Return the [x, y] coordinate for the center point of the cell that contains the specified text.  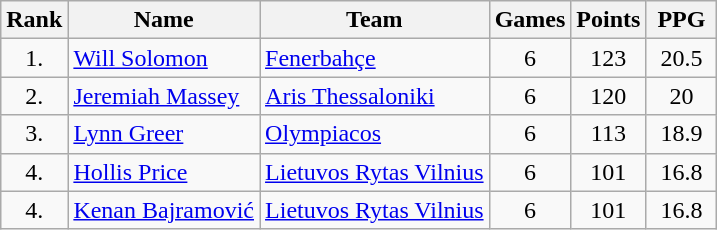
Jeremiah Massey [164, 96]
Kenan Bajramović [164, 210]
1. [34, 58]
20 [682, 96]
Hollis Price [164, 172]
Will Solomon [164, 58]
2. [34, 96]
Rank [34, 20]
PPG [682, 20]
3. [34, 134]
Lynn Greer [164, 134]
123 [608, 58]
20.5 [682, 58]
18.9 [682, 134]
Fenerbahçe [375, 58]
Team [375, 20]
113 [608, 134]
Name [164, 20]
Points [608, 20]
Olympiacos [375, 134]
Games [530, 20]
Aris Thessaloniki [375, 96]
120 [608, 96]
